Return the [x, y] coordinate for the center point of the cell that contains the specified text.  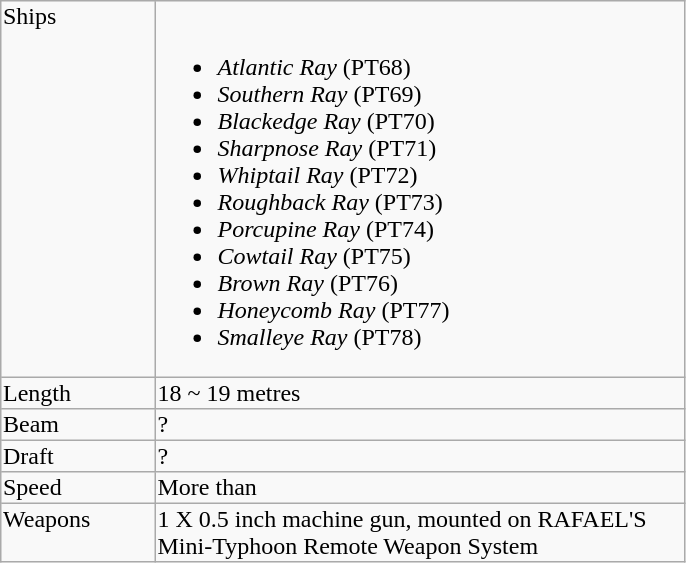
Beam [78, 425]
More than [420, 488]
Ships [78, 189]
18 ~ 19 metres [420, 393]
Draft [78, 456]
Weapons [78, 532]
1 X 0.5 inch machine gun, mounted on RAFAEL'S Mini-Typhoon Remote Weapon System [420, 532]
Length [78, 393]
Speed [78, 488]
